Scan for the cell matching the given text and deliver its (x, y) coordinate at center. 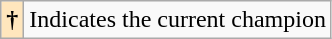
† (12, 20)
Indicates the current champion (178, 20)
